Scan for the cell matching the given text and deliver its (x, y) coordinate at center. 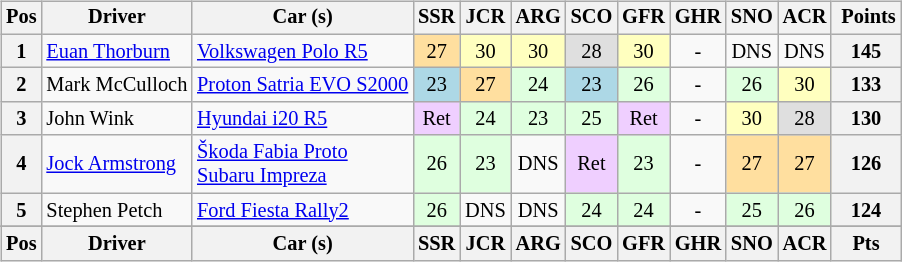
1 (21, 51)
Pts (866, 244)
Mark McCulloch (116, 85)
124 (866, 210)
John Wink (116, 119)
Hyundai i20 R5 (302, 119)
Points (866, 18)
2 (21, 85)
Škoda Fabia Proto Subaru Impreza (302, 164)
Volkswagen Polo R5 (302, 51)
5 (21, 210)
133 (866, 85)
Proton Satria EVO S2000 (302, 85)
4 (21, 164)
Euan Thorburn (116, 51)
126 (866, 164)
145 (866, 51)
130 (866, 119)
Ford Fiesta Rally2 (302, 210)
3 (21, 119)
Stephen Petch (116, 210)
Jock Armstrong (116, 164)
